For the text-containing cell, return its midpoint in [X, Y] coordinate format. 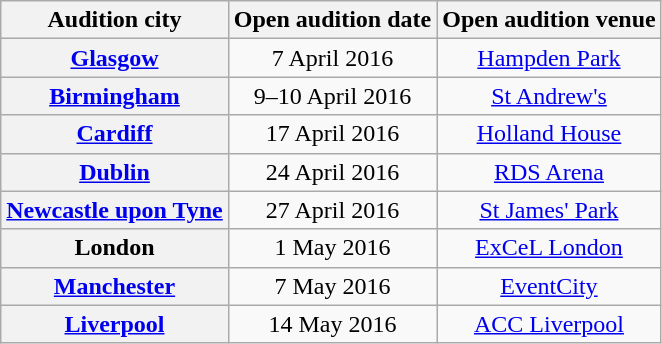
ExCeL London [549, 248]
1 May 2016 [332, 248]
Audition city [115, 20]
Hampden Park [549, 58]
9–10 April 2016 [332, 96]
Liverpool [115, 324]
Cardiff [115, 134]
Manchester [115, 286]
Newcastle upon Tyne [115, 210]
St James' Park [549, 210]
St Andrew's [549, 96]
14 May 2016 [332, 324]
7 May 2016 [332, 286]
EventCity [549, 286]
London [115, 248]
Open audition venue [549, 20]
Glasgow [115, 58]
24 April 2016 [332, 172]
Dublin [115, 172]
RDS Arena [549, 172]
ACC Liverpool [549, 324]
Open audition date [332, 20]
Holland House [549, 134]
Birmingham [115, 96]
17 April 2016 [332, 134]
27 April 2016 [332, 210]
7 April 2016 [332, 58]
